Scan for the cell matching the given text and deliver its [X, Y] coordinate at center. 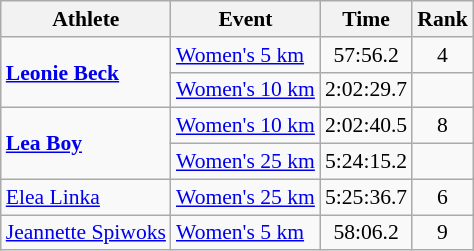
Jeannette Spiwoks [86, 233]
5:25:36.7 [366, 197]
Time [366, 19]
5:24:15.2 [366, 162]
6 [442, 197]
2:02:29.7 [366, 90]
58:06.2 [366, 233]
9 [442, 233]
4 [442, 55]
2:02:40.5 [366, 126]
8 [442, 126]
Athlete [86, 19]
Leonie Beck [86, 72]
Lea Boy [86, 144]
Elea Linka [86, 197]
Rank [442, 19]
57:56.2 [366, 55]
Event [246, 19]
